Pinpoint the cell where the given text exists, returning its (x, y) midpoint coordinate. 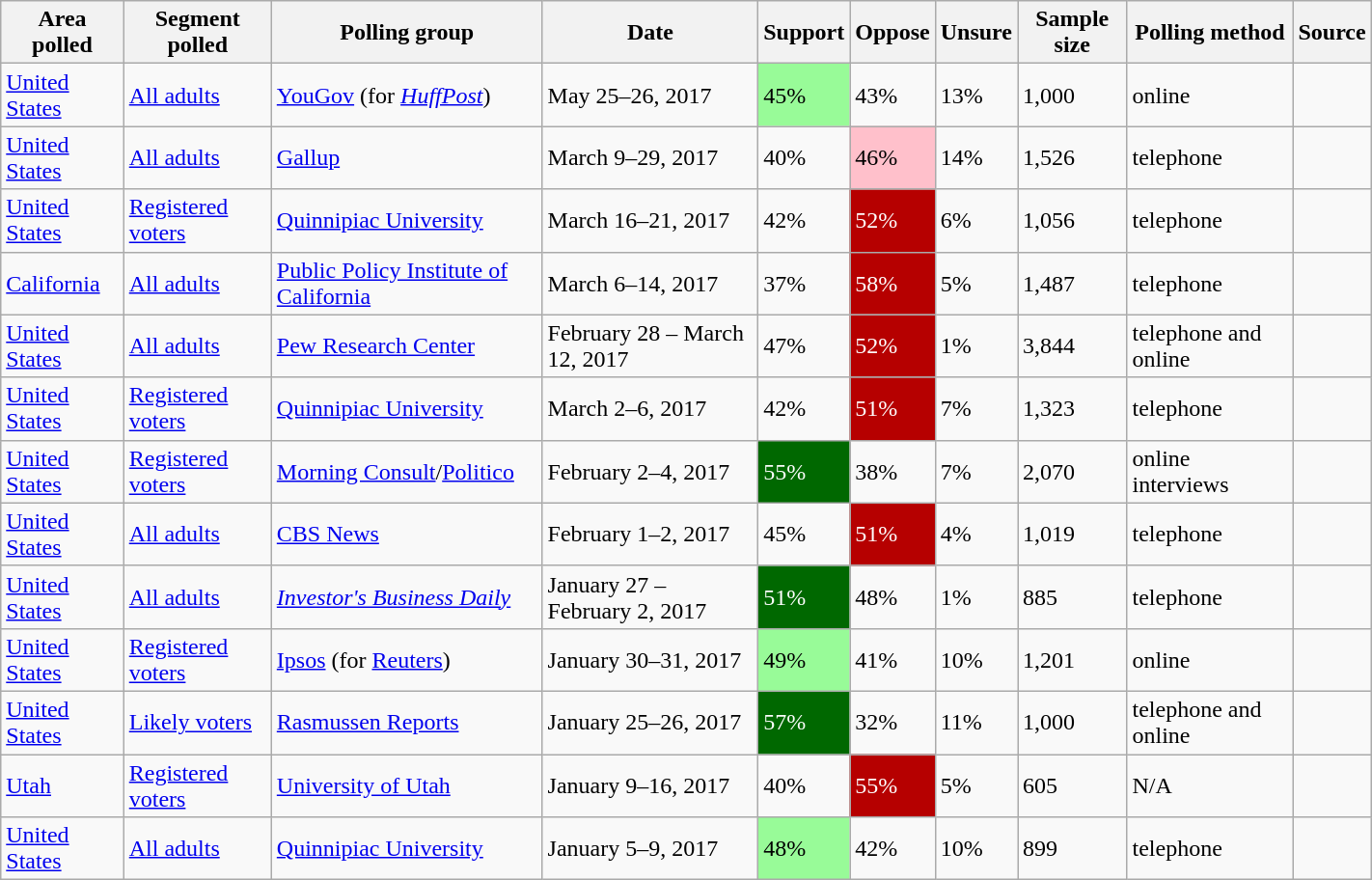
885 (1073, 596)
57% (805, 722)
Rasmussen Reports (407, 722)
Unsure (976, 33)
1,526 (1073, 158)
Oppose (892, 33)
February 1–2, 2017 (650, 535)
Ipsos (for Reuters) (407, 660)
1,323 (1073, 409)
Sample size (1073, 33)
January 30–31, 2017 (650, 660)
38% (892, 471)
3,844 (1073, 345)
1,019 (1073, 535)
32% (892, 722)
January 9–16, 2017 (650, 785)
Public Policy Institute of California (407, 284)
January 27 – February 2, 2017 (650, 596)
Polling method (1210, 33)
2,070 (1073, 471)
6% (976, 220)
4% (976, 535)
January 5–9, 2017 (650, 849)
February 2–4, 2017 (650, 471)
California (62, 284)
47% (805, 345)
Utah (62, 785)
Pew Research Center (407, 345)
49% (805, 660)
605 (1073, 785)
Likely voters (197, 722)
online interviews (1210, 471)
1,487 (1073, 284)
899 (1073, 849)
Area polled (62, 33)
February 28 – March 12, 2017 (650, 345)
13% (976, 95)
Support (805, 33)
Date (650, 33)
43% (892, 95)
May 25–26, 2017 (650, 95)
N/A (1210, 785)
14% (976, 158)
11% (976, 722)
Investor's Business Daily (407, 596)
1,056 (1073, 220)
41% (892, 660)
58% (892, 284)
March 9–29, 2017 (650, 158)
Polling group (407, 33)
University of Utah (407, 785)
Morning Consult/Politico (407, 471)
Segment polled (197, 33)
March 16–21, 2017 (650, 220)
CBS News (407, 535)
46% (892, 158)
March 6–14, 2017 (650, 284)
January 25–26, 2017 (650, 722)
Source (1331, 33)
Gallup (407, 158)
1,201 (1073, 660)
37% (805, 284)
YouGov (for HuffPost) (407, 95)
March 2–6, 2017 (650, 409)
